Scan for the cell matching the given text and deliver its (x, y) coordinate at center. 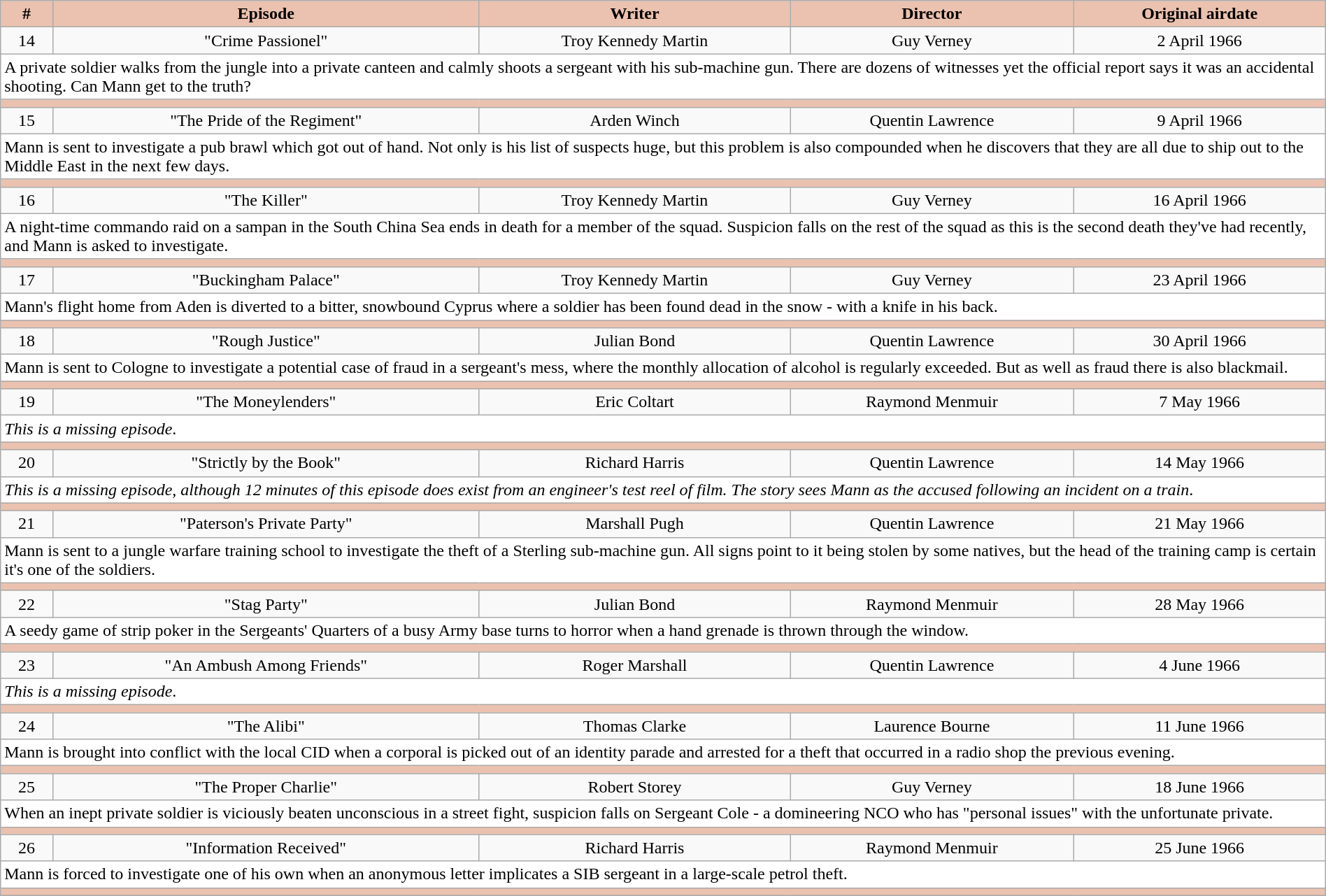
14 May 1966 (1199, 463)
"Information Received" (266, 848)
"The Proper Charlie" (266, 787)
18 (27, 341)
16 April 1966 (1199, 200)
"Strictly by the Book" (266, 463)
Director (932, 14)
Writer (634, 14)
"Paterson's Private Party" (266, 524)
Robert Storey (634, 787)
"An Ambush Among Friends" (266, 665)
Roger Marshall (634, 665)
"The Alibi" (266, 726)
20 (27, 463)
"Buckingham Palace" (266, 280)
26 (27, 848)
19 (27, 402)
7 May 1966 (1199, 402)
15 (27, 120)
A seedy game of strip poker in the Sergeants' Quarters of a busy Army base turns to horror when a hand grenade is thrown through the window. (663, 630)
Original airdate (1199, 14)
Mann's flight home from Aden is diverted to a bitter, snowbound Cyprus where a soldier has been found dead in the snow - with a knife in his back. (663, 306)
23 (27, 665)
"Stag Party" (266, 604)
4 June 1966 (1199, 665)
11 June 1966 (1199, 726)
Thomas Clarke (634, 726)
# (27, 14)
17 (27, 280)
Mann is forced to investigate one of his own when an anonymous letter implicates a SIB sergeant in a large-scale petrol theft. (663, 874)
Laurence Bourne (932, 726)
21 (27, 524)
25 June 1966 (1199, 848)
23 April 1966 (1199, 280)
Eric Coltart (634, 402)
"The Killer" (266, 200)
Marshall Pugh (634, 524)
"The Pride of the Regiment" (266, 120)
28 May 1966 (1199, 604)
"Rough Justice" (266, 341)
18 June 1966 (1199, 787)
"The Moneylenders" (266, 402)
14 (27, 41)
2 April 1966 (1199, 41)
22 (27, 604)
Episode (266, 14)
25 (27, 787)
16 (27, 200)
24 (27, 726)
21 May 1966 (1199, 524)
Arden Winch (634, 120)
30 April 1966 (1199, 341)
"Crime Passionel" (266, 41)
9 April 1966 (1199, 120)
